Scan for the cell matching the given text and deliver its (x, y) coordinate at center. 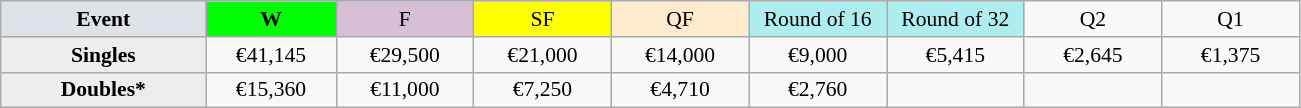
€1,375 (1231, 55)
Doubles* (104, 90)
Q2 (1093, 19)
Q1 (1231, 19)
€5,415 (955, 55)
€2,760 (818, 90)
W (271, 19)
€14,000 (680, 55)
€7,250 (543, 90)
Singles (104, 55)
QF (680, 19)
€2,645 (1093, 55)
€9,000 (818, 55)
€41,145 (271, 55)
€15,360 (271, 90)
€21,000 (543, 55)
Event (104, 19)
€4,710 (680, 90)
F (405, 19)
€11,000 (405, 90)
Round of 32 (955, 19)
SF (543, 19)
Round of 16 (818, 19)
€29,500 (405, 55)
